Return the (X, Y) coordinate for the center point of the cell that contains the specified text.  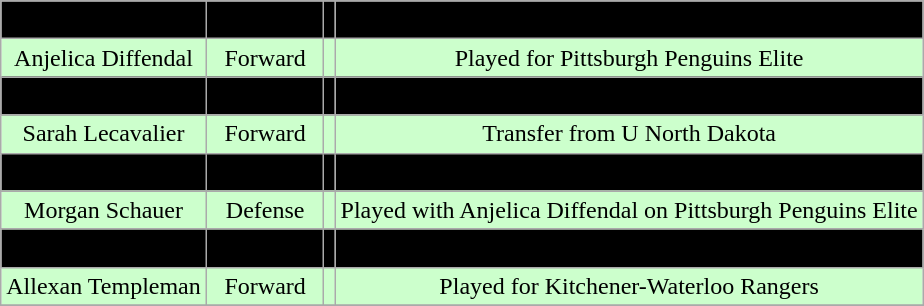
Molly Singewald (104, 248)
Morgan Schauer (104, 210)
Emily Curlett (104, 20)
Sarah Lecavalier (104, 134)
Played for Minnesota Revolution (629, 172)
Allexan Templeman (104, 286)
Played for Kitchener-Waterloo Rangers (629, 286)
Attended Ontario Hockey Academy (629, 96)
Culver Academy Grad (629, 248)
Anjelica Diffendal (104, 58)
Transfer from U North Dakota (629, 134)
Emilie Harley (104, 96)
Goaltender (265, 248)
Played for Pittsburgh Penguins Elite (629, 58)
Played with Anjelica Diffendal on Pittsburgh Penguins Elite (629, 210)
Blueliner for Little Caesars (629, 20)
Janey Sandoval (104, 172)
